Return [X, Y] of the center of cell containing provided text 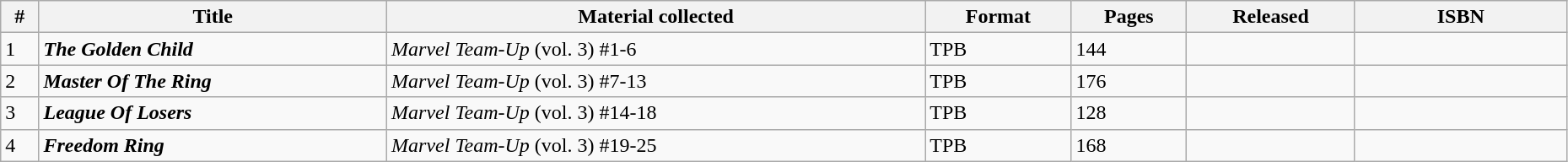
Format [999, 17]
Title [213, 17]
Marvel Team-Up (vol. 3) #1-6 [656, 49]
1 [20, 49]
Pages [1129, 17]
Released [1271, 17]
Freedom Ring [213, 145]
2 [20, 81]
Marvel Team-Up (vol. 3) #14-18 [656, 113]
Master Of The Ring [213, 81]
128 [1129, 113]
168 [1129, 145]
# [20, 17]
Marvel Team-Up (vol. 3) #19-25 [656, 145]
The Golden Child [213, 49]
144 [1129, 49]
176 [1129, 81]
League Of Losers [213, 113]
4 [20, 145]
Material collected [656, 17]
ISBN [1461, 17]
Marvel Team-Up (vol. 3) #7-13 [656, 81]
3 [20, 113]
